Capture the cell that displays the provided text and extract its [x, y] central coordinate. 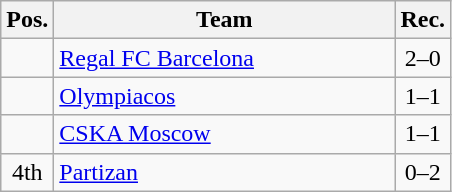
Team [224, 20]
Olympiacos [224, 96]
Rec. [423, 20]
0–2 [423, 172]
Partizan [224, 172]
2–0 [423, 58]
4th [28, 172]
Regal FC Barcelona [224, 58]
CSKA Moscow [224, 134]
Pos. [28, 20]
